Search for the cell housing the specified text and yield its (x, y) center coordinate. 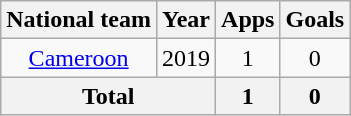
2019 (186, 58)
National team (79, 20)
Total (108, 96)
Cameroon (79, 58)
Goals (315, 20)
Apps (248, 20)
Year (186, 20)
